Capture the cell that displays the provided text and extract its [X, Y] central coordinate. 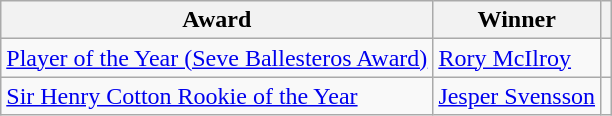
Award [217, 20]
Winner [517, 20]
Player of the Year (Seve Ballesteros Award) [217, 58]
Sir Henry Cotton Rookie of the Year [217, 96]
Jesper Svensson [517, 96]
Rory McIlroy [517, 58]
